Detect which cell encompasses the target text, then output its [x, y] center coordinate. 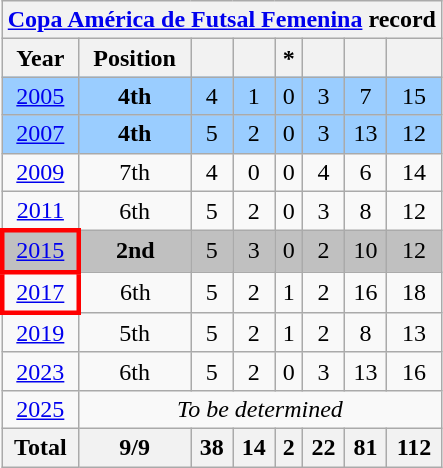
2011 [40, 211]
9/9 [134, 447]
Position [134, 58]
2019 [40, 333]
10 [366, 252]
7th [134, 172]
6 [366, 172]
2017 [40, 292]
Year [40, 58]
2015 [40, 252]
112 [414, 447]
2025 [40, 409]
2009 [40, 172]
7 [366, 96]
* [289, 58]
15 [414, 96]
Copa América de Futsal Femenina record [222, 20]
18 [414, 292]
2005 [40, 96]
81 [366, 447]
38 [212, 447]
2007 [40, 134]
To be determined [260, 409]
5th [134, 333]
Total [40, 447]
2nd [134, 252]
22 [323, 447]
2023 [40, 371]
